Determine the (x, y) coordinate at the center of the cell enclosing the given text.  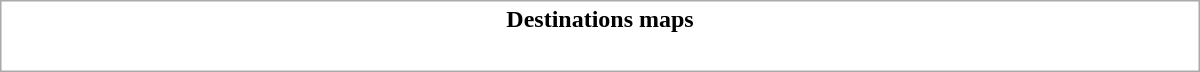
Destinations maps (600, 19)
